Return [X, Y] of the center of cell containing provided text 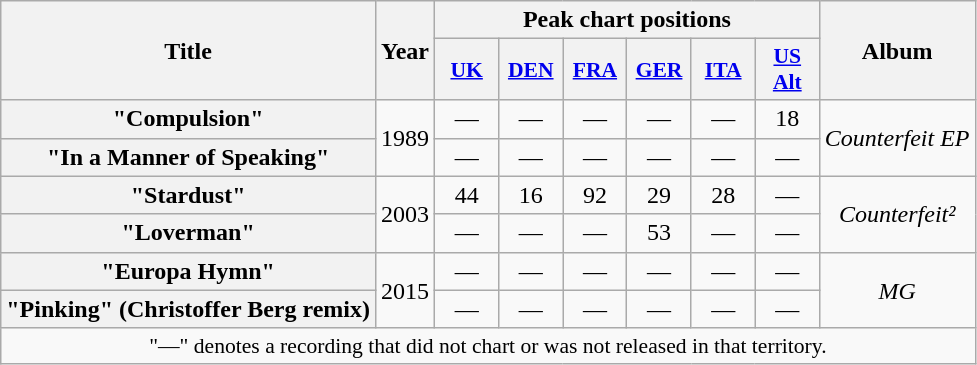
"Stardust" [188, 195]
GER [659, 70]
DEN [531, 70]
92 [595, 195]
16 [531, 195]
Peak chart positions [628, 20]
1989 [406, 138]
44 [467, 195]
2003 [406, 214]
USAlt [787, 70]
"Europa Hymn" [188, 271]
Year [406, 50]
53 [659, 233]
18 [787, 119]
"Loverman" [188, 233]
UK [467, 70]
Title [188, 50]
"—" denotes a recording that did not chart or was not released in that territory. [488, 346]
"In a Manner of Speaking" [188, 157]
"Compulsion" [188, 119]
ITA [723, 70]
Counterfeit² [897, 214]
2015 [406, 290]
29 [659, 195]
FRA [595, 70]
Album [897, 50]
MG [897, 290]
28 [723, 195]
"Pinking" (Christoffer Berg remix) [188, 309]
Counterfeit EP [897, 138]
